For the text-containing cell, return its midpoint in (X, Y) coordinate format. 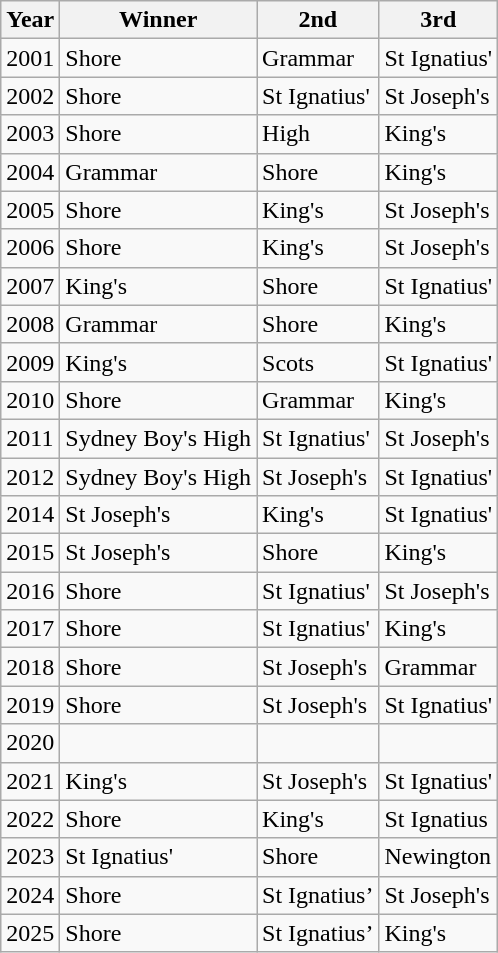
2004 (30, 172)
2001 (30, 58)
2014 (30, 515)
2nd (318, 20)
2010 (30, 400)
2016 (30, 591)
2024 (30, 895)
2020 (30, 743)
2015 (30, 553)
Year (30, 20)
2005 (30, 210)
2012 (30, 477)
St Ignatius (438, 819)
2022 (30, 819)
2023 (30, 857)
2006 (30, 248)
2021 (30, 781)
Scots (318, 362)
2019 (30, 705)
2008 (30, 324)
High (318, 134)
2002 (30, 96)
2017 (30, 629)
Winner (158, 20)
2007 (30, 286)
2009 (30, 362)
3rd (438, 20)
2011 (30, 438)
Newington (438, 857)
2025 (30, 933)
2003 (30, 134)
2018 (30, 667)
